Identify which cell holds the provided text, then report its (X, Y) central coordinate. 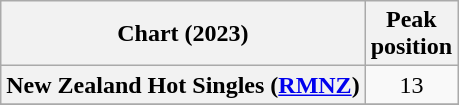
Peakposition (411, 34)
New Zealand Hot Singles (RMNZ) (183, 85)
13 (411, 85)
Chart (2023) (183, 34)
